Capture the cell that displays the provided text and extract its [x, y] central coordinate. 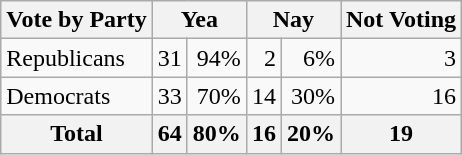
20% [310, 134]
Yea [199, 20]
3 [400, 58]
Republicans [77, 58]
2 [264, 58]
19 [400, 134]
31 [170, 58]
14 [264, 96]
Democrats [77, 96]
Nay [293, 20]
30% [310, 96]
Vote by Party [77, 20]
Total [77, 134]
94% [216, 58]
80% [216, 134]
70% [216, 96]
Not Voting [400, 20]
33 [170, 96]
64 [170, 134]
6% [310, 58]
